Scan for the cell matching the given text and deliver its [X, Y] coordinate at center. 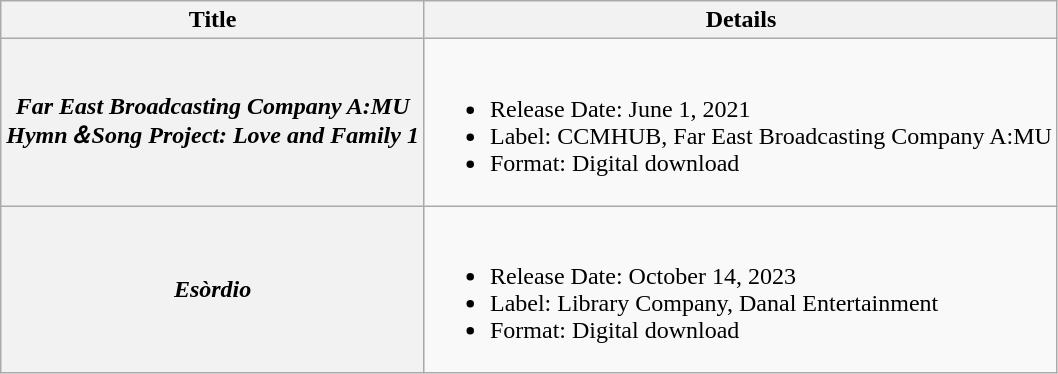
Details [740, 20]
Esòrdio [213, 290]
Release Date: June 1, 2021Label: CCMHUB, Far East Broadcasting Company A:MUFormat: Digital download [740, 122]
Far East Broadcasting Company A:MUHymn＆Song Project: Love and Family 1 [213, 122]
Release Date: October 14, 2023Label: Library Company, Danal EntertainmentFormat: Digital download [740, 290]
Title [213, 20]
